Detect which cell encompasses the target text, then output its (X, Y) center coordinate. 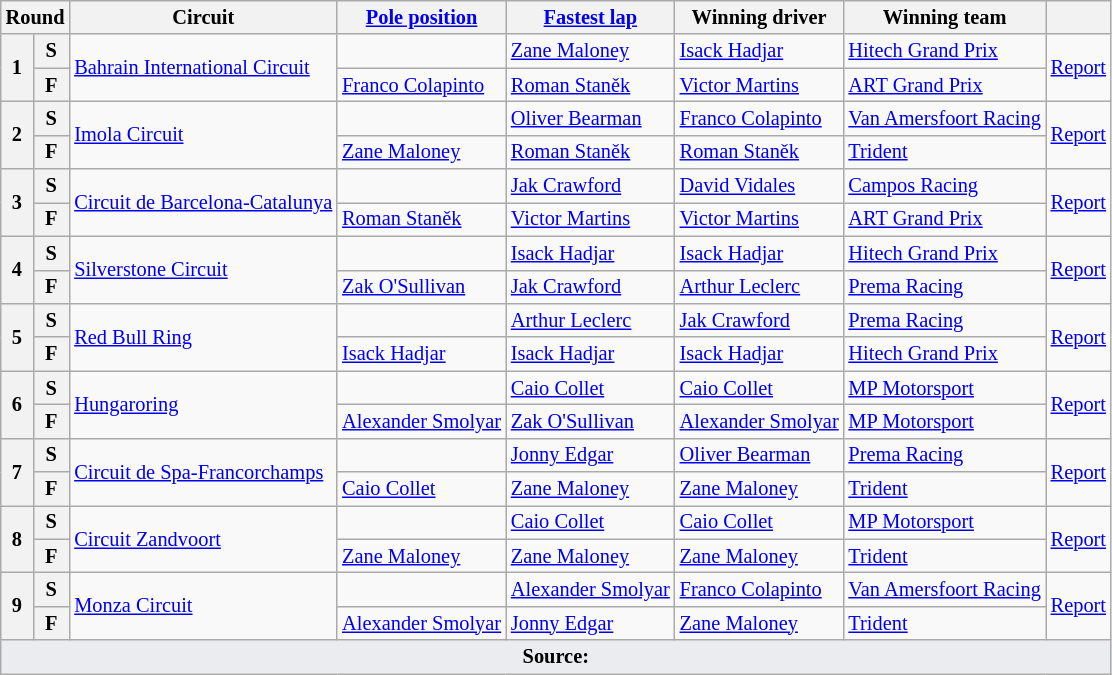
Campos Racing (945, 186)
Hungaroring (203, 404)
4 (17, 270)
Circuit Zandvoort (203, 538)
2 (17, 134)
Circuit (203, 17)
5 (17, 336)
Circuit de Spa-Francorchamps (203, 472)
Red Bull Ring (203, 336)
David Vidales (760, 186)
Imola Circuit (203, 134)
Winning team (945, 17)
9 (17, 606)
Fastest lap (590, 17)
Bahrain International Circuit (203, 68)
Silverstone Circuit (203, 270)
1 (17, 68)
Winning driver (760, 17)
Source: (556, 657)
7 (17, 472)
8 (17, 538)
Pole position (422, 17)
Monza Circuit (203, 606)
3 (17, 202)
Round (36, 17)
Circuit de Barcelona-Catalunya (203, 202)
6 (17, 404)
